Extract the [X, Y] coordinate from the center of the cell holding the provided text.  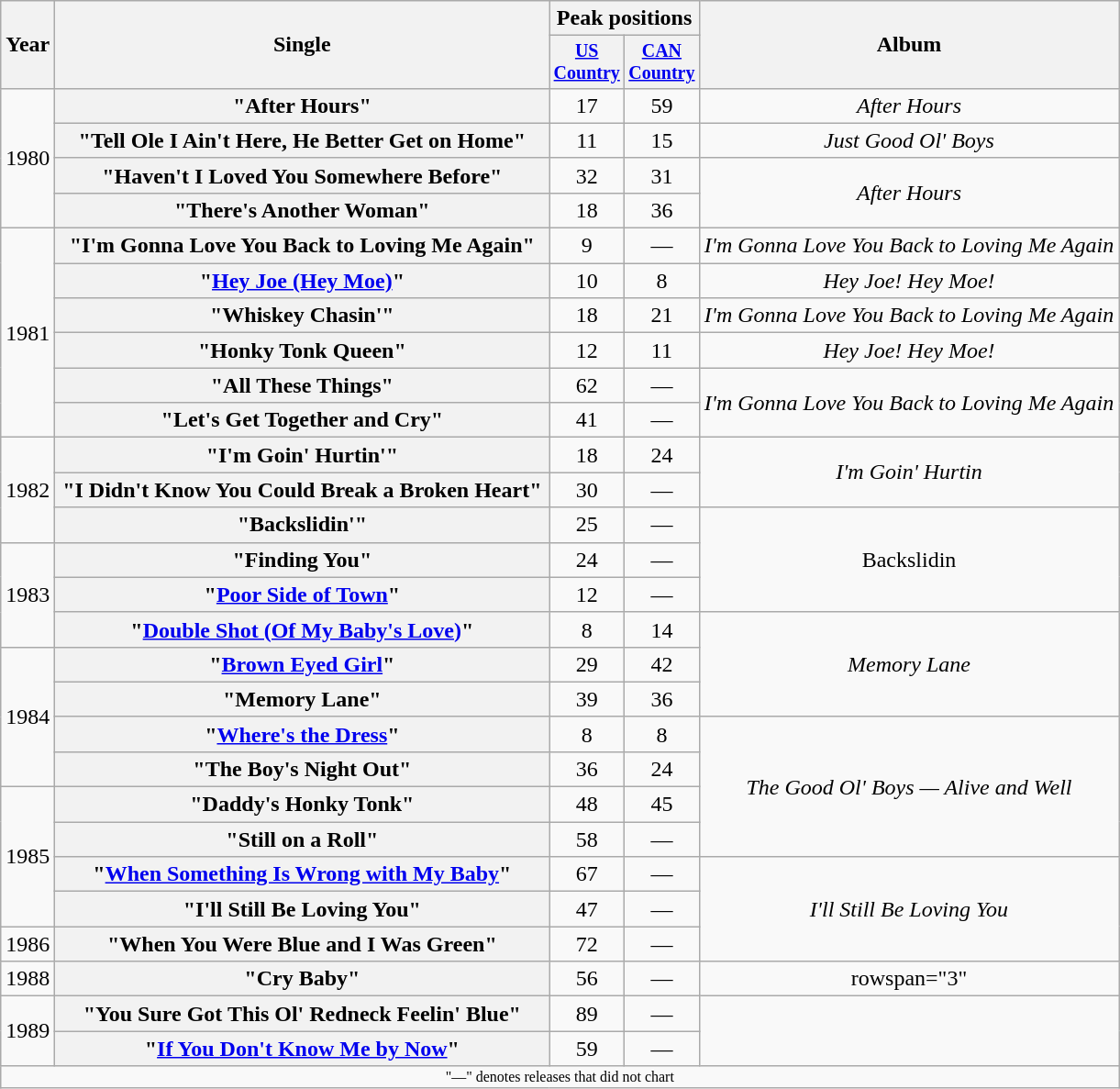
"The Boy's Night Out" [303, 769]
89 [587, 1014]
15 [662, 140]
Album [909, 45]
58 [587, 839]
1989 [28, 1031]
"There's Another Woman" [303, 210]
25 [587, 525]
"Haven't I Loved You Somewhere Before" [303, 175]
"I'll Still Be Loving You" [303, 909]
"I'm Goin' Hurtin'" [303, 455]
62 [587, 385]
29 [587, 664]
"I'm Gonna Love You Back to Loving Me Again" [303, 246]
"Double Shot (Of My Baby's Love)" [303, 629]
48 [587, 805]
31 [662, 175]
"All These Things" [303, 385]
14 [662, 629]
72 [587, 944]
1982 [28, 490]
US Country [587, 62]
Peak positions [624, 18]
"Where's the Dress" [303, 734]
Memory Lane [909, 664]
"Still on a Roll" [303, 839]
"If You Don't Know Me by Now" [303, 1049]
I'll Still Be Loving You [909, 909]
"Hey Joe (Hey Moe)" [303, 281]
1986 [28, 944]
rowspan="3" [909, 979]
42 [662, 664]
10 [587, 281]
32 [587, 175]
41 [587, 420]
"—" denotes releases that did not chart [560, 1077]
Backslidin [909, 560]
"Backslidin'" [303, 525]
"Honky Tonk Queen" [303, 350]
"Tell Ole I Ain't Here, He Better Get on Home" [303, 140]
1980 [28, 158]
CAN Country [662, 62]
1981 [28, 333]
"When You Were Blue and I Was Green" [303, 944]
"Let's Get Together and Cry" [303, 420]
Single [303, 45]
"When Something Is Wrong with My Baby" [303, 874]
Just Good Ol' Boys [909, 140]
1983 [28, 595]
17 [587, 106]
"Finding You" [303, 560]
67 [587, 874]
"You Sure Got This Ol' Redneck Feelin' Blue" [303, 1014]
1985 [28, 857]
"Whiskey Chasin'" [303, 316]
45 [662, 805]
"Daddy's Honky Tonk" [303, 805]
30 [587, 490]
"I Didn't Know You Could Break a Broken Heart" [303, 490]
1988 [28, 979]
47 [587, 909]
"Brown Eyed Girl" [303, 664]
The Good Ol' Boys — Alive and Well [909, 786]
Year [28, 45]
"Cry Baby" [303, 979]
9 [587, 246]
1984 [28, 717]
"Poor Side of Town" [303, 595]
"After Hours" [303, 106]
39 [587, 699]
I'm Goin' Hurtin [909, 472]
56 [587, 979]
21 [662, 316]
"Memory Lane" [303, 699]
